Extract the (x, y) coordinate from the center of the cell holding the provided text.  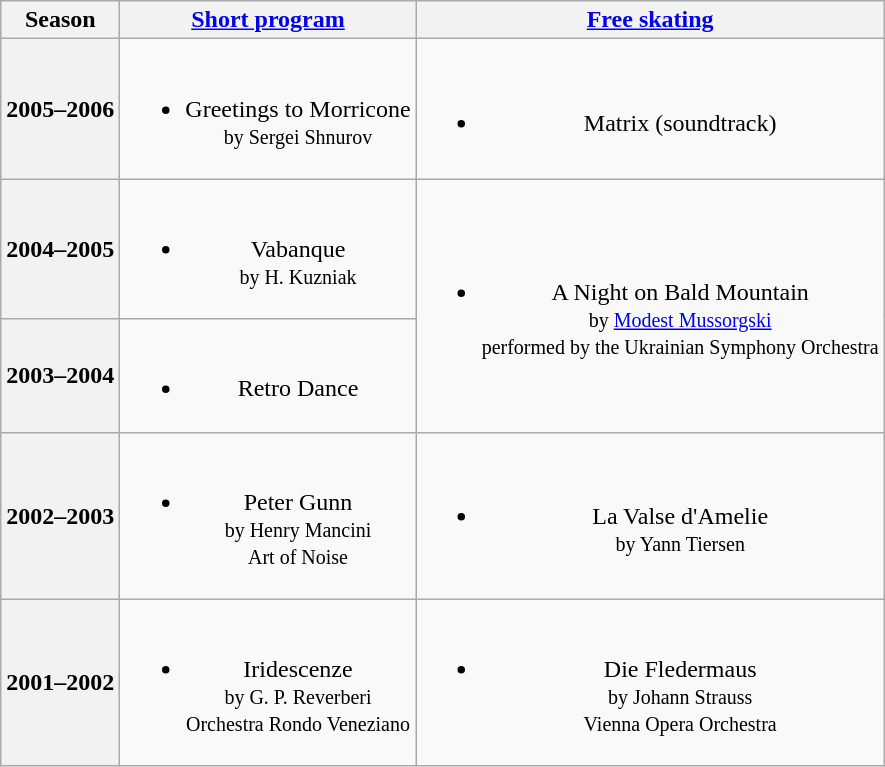
Peter Gunn by Henry Mancini Art of Noise (268, 516)
Greetings to Morricone by Sergei Shnurov (268, 109)
2004–2005 (60, 249)
Free skating (650, 20)
Short program (268, 20)
Vabanque by H. Kuzniak (268, 249)
Retro Dance (268, 376)
2002–2003 (60, 516)
2005–2006 (60, 109)
La Valse d'Amelie by Yann Tiersen (650, 516)
2001–2002 (60, 682)
2003–2004 (60, 376)
Season (60, 20)
Die Fledermaus by Johann Strauss Vienna Opera Orchestra (650, 682)
Iridescenze by G. P. Reverberi Orchestra Rondo Veneziano (268, 682)
A Night on Bald Mountain by Modest Mussorgski performed by the Ukrainian Symphony Orchestra (650, 306)
Matrix (soundtrack) (650, 109)
